Find where the given text appears and provide that cell's center as [x, y] coordinate. 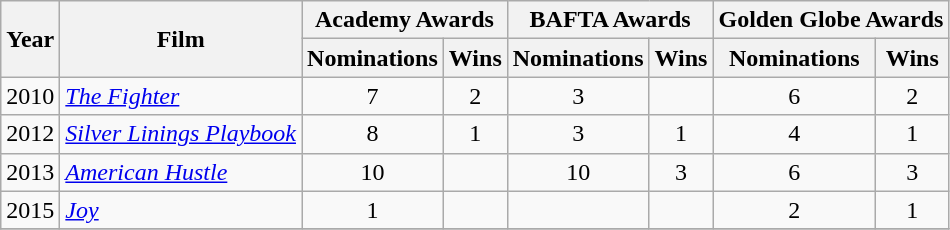
Year [30, 39]
Joy [181, 210]
Silver Linings Playbook [181, 134]
BAFTA Awards [610, 20]
2013 [30, 172]
American Hustle [181, 172]
4 [794, 134]
7 [373, 96]
The Fighter [181, 96]
Film [181, 39]
8 [373, 134]
Golden Globe Awards [831, 20]
2015 [30, 210]
Academy Awards [405, 20]
2012 [30, 134]
2010 [30, 96]
